Find where the given text appears and provide that cell's center as (x, y) coordinate. 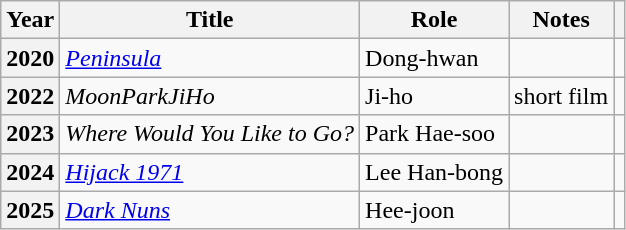
Peninsula (210, 58)
Year (30, 20)
Title (210, 20)
2020 (30, 58)
Dark Nuns (210, 210)
2022 (30, 96)
Park Hae-soo (434, 134)
Where Would You Like to Go? (210, 134)
Lee Han-bong (434, 172)
MoonParkJiHo (210, 96)
Dong-hwan (434, 58)
Ji-ho (434, 96)
Notes (562, 20)
Role (434, 20)
Hijack 1971 (210, 172)
short film (562, 96)
2025 (30, 210)
Hee-joon (434, 210)
2023 (30, 134)
2024 (30, 172)
